From the cell containing the given text, extract its center point as [x, y] coordinate. 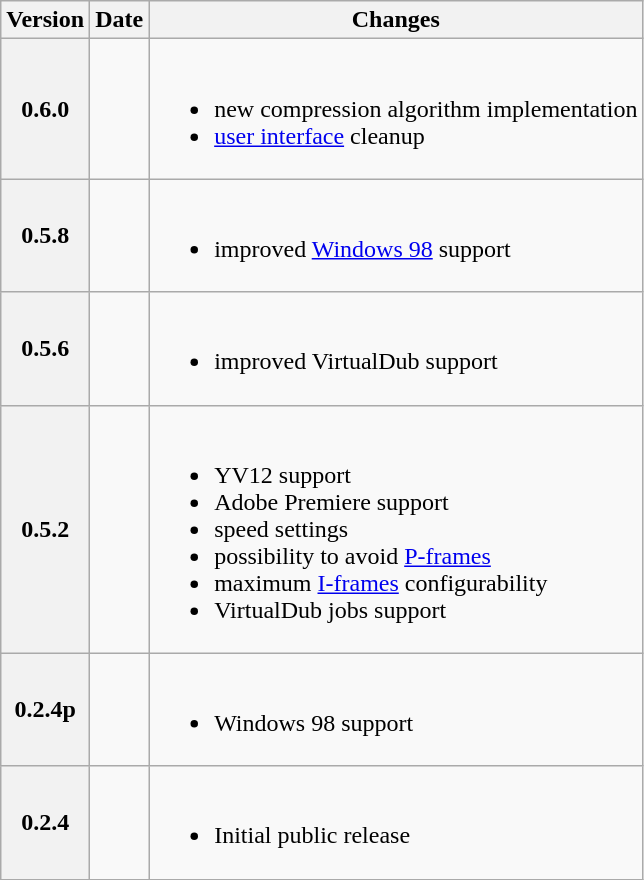
Changes [396, 20]
0.5.6 [46, 348]
0.2.4p [46, 710]
Date [120, 20]
0.5.2 [46, 529]
0.6.0 [46, 109]
Initial public release [396, 822]
improved VirtualDub support [396, 348]
Version [46, 20]
new compression algorithm implementationuser interface cleanup [396, 109]
0.2.4 [46, 822]
improved Windows 98 support [396, 236]
Windows 98 support [396, 710]
YV12 supportAdobe Premiere supportspeed settingspossibility to avoid P-framesmaximum I-frames configurabilityVirtualDub jobs support [396, 529]
0.5.8 [46, 236]
